Detect which cell encompasses the target text, then output its (x, y) center coordinate. 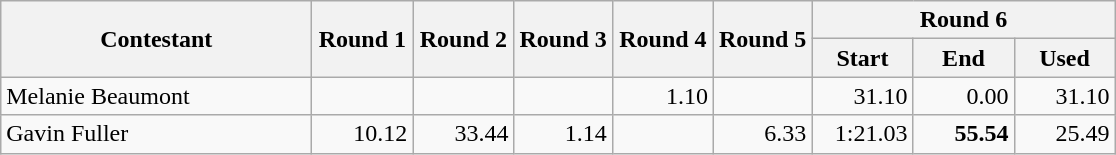
End (964, 58)
0.00 (964, 96)
10.12 (362, 134)
1.14 (563, 134)
25.49 (1064, 134)
Gavin Fuller (156, 134)
Melanie Beaumont (156, 96)
Used (1064, 58)
Start (862, 58)
Round 2 (464, 39)
Round 1 (362, 39)
6.33 (762, 134)
Round 3 (563, 39)
1.10 (662, 96)
1:21.03 (862, 134)
Contestant (156, 39)
Round 4 (662, 39)
33.44 (464, 134)
55.54 (964, 134)
Round 5 (762, 39)
Round 6 (964, 20)
